Scan for the cell matching the given text and deliver its (X, Y) coordinate at center. 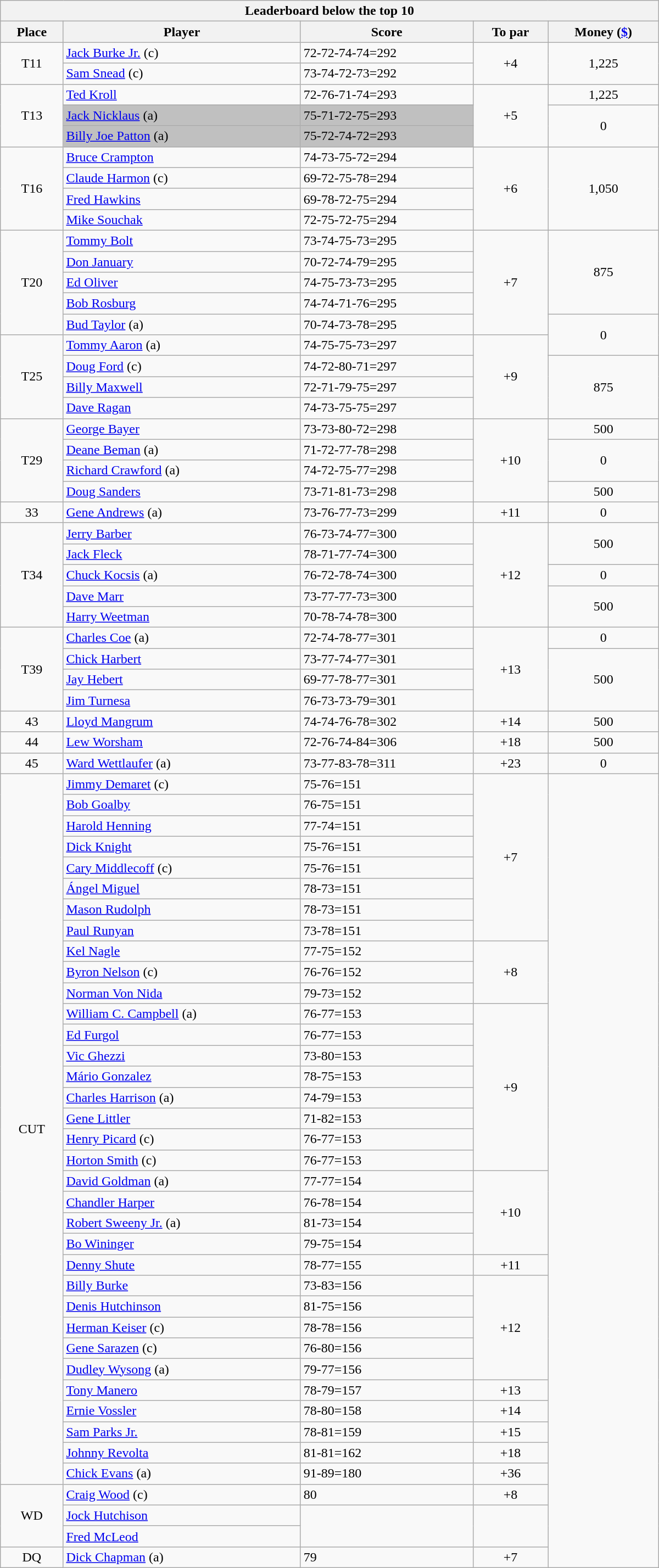
78-79=157 (387, 1390)
74-73-75-75=297 (387, 408)
Jim Turnesa (182, 701)
73-77-83-78=311 (387, 763)
74-74-71-76=295 (387, 304)
Jack Burke Jr. (c) (182, 53)
Sam Parks Jr. (182, 1432)
George Bayer (182, 429)
Bruce Crampton (182, 157)
T29 (32, 460)
73-80=153 (387, 1056)
T13 (32, 115)
Place (32, 32)
71-82=153 (387, 1118)
Money ($) (603, 32)
78-71-77-74=300 (387, 554)
Vic Ghezzi (182, 1056)
Dave Marr (182, 596)
+6 (511, 188)
Herman Keiser (c) (182, 1328)
+36 (511, 1474)
69-77-78-77=301 (387, 680)
74-72-75-77=298 (387, 471)
T39 (32, 669)
T25 (32, 377)
Jack Nicklaus (a) (182, 115)
73-74-75-73=295 (387, 240)
Denis Hutchinson (182, 1307)
Craig Wood (c) (182, 1494)
To par (511, 32)
Gene Littler (182, 1118)
79-75=154 (387, 1244)
76-78=154 (387, 1202)
72-72-74-74=292 (387, 53)
77-75=152 (387, 951)
74-75-75-73=297 (387, 345)
79-73=152 (387, 993)
Gene Sarazen (c) (182, 1348)
T11 (32, 63)
Mason Rudolph (182, 909)
Chandler Harper (182, 1202)
Harold Henning (182, 826)
81-81=162 (387, 1453)
Bud Taylor (a) (182, 324)
Jimmy Demaret (c) (182, 784)
Dick Chapman (a) (182, 1557)
77-77=154 (387, 1181)
Bob Goalby (182, 805)
T34 (32, 575)
91-89=180 (387, 1474)
79 (387, 1557)
74-72-80-71=297 (387, 366)
81-75=156 (387, 1307)
Chuck Kocsis (a) (182, 575)
72-76-74-84=306 (387, 742)
+15 (511, 1432)
Jay Hebert (182, 680)
Tommy Bolt (182, 240)
Charles Harrison (a) (182, 1097)
73-77-74-77=301 (387, 659)
33 (32, 512)
76-72-78-74=300 (387, 575)
73-74-72-73=292 (387, 74)
Bob Rosburg (182, 304)
Bo Wininger (182, 1244)
79-77=156 (387, 1369)
Johnny Revolta (182, 1453)
Lew Worsham (182, 742)
Tony Manero (182, 1390)
72-71-79-75=297 (387, 387)
WD (32, 1515)
Robert Sweeny Jr. (a) (182, 1223)
Dick Knight (182, 847)
76-73-74-77=300 (387, 533)
74-79=153 (387, 1097)
73-71-81-73=298 (387, 491)
Billy Joe Patton (a) (182, 136)
Deane Beman (a) (182, 450)
78-81=159 (387, 1432)
+5 (511, 115)
Jerry Barber (182, 533)
70-74-73-78=295 (387, 324)
Denny Shute (182, 1264)
76-80=156 (387, 1348)
Norman Von Nida (182, 993)
Charles Coe (a) (182, 638)
Jock Hutchison (182, 1515)
Horton Smith (c) (182, 1160)
Tommy Aaron (a) (182, 345)
Claude Harmon (c) (182, 178)
76-73-73-79=301 (387, 701)
73-76-77-73=299 (387, 512)
Henry Picard (c) (182, 1139)
Chick Evans (a) (182, 1474)
Ernie Vossler (182, 1411)
73-83=156 (387, 1286)
78-80=158 (387, 1411)
Dave Ragan (182, 408)
75-72-74-72=293 (387, 136)
Leaderboard below the top 10 (329, 11)
Ed Oliver (182, 283)
78-78=156 (387, 1328)
76-75=151 (387, 805)
Billy Burke (182, 1286)
Ward Wettlaufer (a) (182, 763)
45 (32, 763)
William C. Campbell (a) (182, 1014)
78-77=155 (387, 1264)
69-78-72-75=294 (387, 199)
Harry Weetman (182, 617)
Doug Ford (c) (182, 366)
73-77-77-73=300 (387, 596)
70-72-74-79=295 (387, 262)
Fred McLeod (182, 1536)
44 (32, 742)
74-73-75-72=294 (387, 157)
+23 (511, 763)
Doug Sanders (182, 491)
Gene Andrews (a) (182, 512)
74-74-76-78=302 (387, 721)
Byron Nelson (c) (182, 972)
DQ (32, 1557)
Richard Crawford (a) (182, 471)
T16 (32, 188)
+4 (511, 63)
Mike Souchak (182, 220)
T20 (32, 282)
Score (387, 32)
Jack Fleck (182, 554)
78-75=153 (387, 1077)
Paul Runyan (182, 931)
72-75-72-75=294 (387, 220)
73-78=151 (387, 931)
71-72-77-78=298 (387, 450)
72-74-78-77=301 (387, 638)
Player (182, 32)
70-78-74-78=300 (387, 617)
Ed Furgol (182, 1035)
Billy Maxwell (182, 387)
Ángel Miguel (182, 888)
Chick Harbert (182, 659)
Sam Snead (c) (182, 74)
74-75-73-73=295 (387, 283)
Dudley Wysong (a) (182, 1369)
72-76-71-74=293 (387, 94)
CUT (32, 1129)
Cary Middlecoff (c) (182, 867)
Kel Nagle (182, 951)
77-74=151 (387, 826)
Fred Hawkins (182, 199)
75-71-72-75=293 (387, 115)
81-73=154 (387, 1223)
Lloyd Mangrum (182, 721)
76-76=152 (387, 972)
Don January (182, 262)
1,050 (603, 188)
73-73-80-72=298 (387, 429)
69-72-75-78=294 (387, 178)
Ted Kroll (182, 94)
David Goldman (a) (182, 1181)
43 (32, 721)
Mário Gonzalez (182, 1077)
80 (387, 1494)
